From the cell containing the given text, extract its center point as [x, y] coordinate. 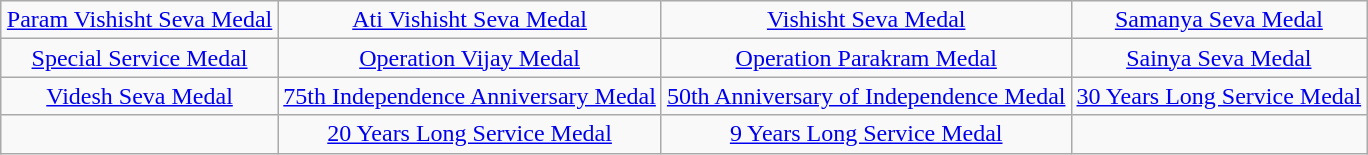
75th Independence Anniversary Medal [470, 96]
Ati Vishisht Seva Medal [470, 20]
Samanya Seva Medal [1219, 20]
Param Vishisht Seva Medal [139, 20]
Operation Parakram Medal [866, 58]
9 Years Long Service Medal [866, 134]
Special Service Medal [139, 58]
Sainya Seva Medal [1219, 58]
50th Anniversary of Independence Medal [866, 96]
20 Years Long Service Medal [470, 134]
Vishisht Seva Medal [866, 20]
30 Years Long Service Medal [1219, 96]
Videsh Seva Medal [139, 96]
Operation Vijay Medal [470, 58]
